Output the [x, y] coordinate of the center of the cell containing the given text.  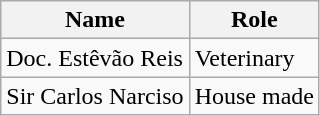
Doc. Estêvão Reis [95, 58]
Name [95, 20]
Sir Carlos Narciso [95, 96]
Veterinary [254, 58]
House made [254, 96]
Role [254, 20]
